Scan for the cell matching the given text and deliver its [x, y] coordinate at center. 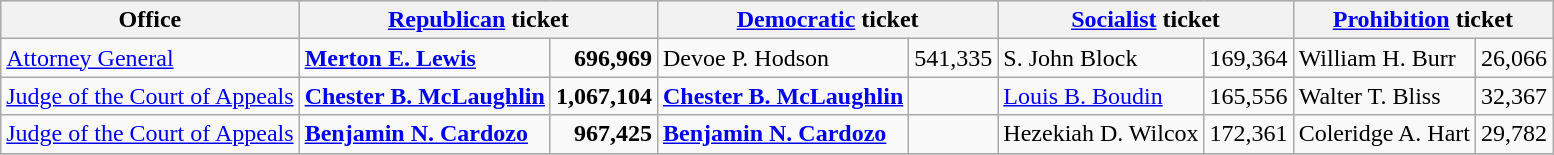
32,367 [1514, 96]
William H. Burr [1384, 58]
Devoe P. Hodson [782, 58]
Walter T. Bliss [1384, 96]
Louis B. Boudin [1101, 96]
172,361 [1248, 134]
Socialist ticket [1146, 20]
Office [150, 20]
169,364 [1248, 58]
967,425 [604, 134]
Republican ticket [478, 20]
Democratic ticket [827, 20]
165,556 [1248, 96]
Merton E. Lewis [424, 58]
S. John Block [1101, 58]
1,067,104 [604, 96]
29,782 [1514, 134]
26,066 [1514, 58]
Attorney General [150, 58]
541,335 [954, 58]
696,969 [604, 58]
Hezekiah D. Wilcox [1101, 134]
Coleridge A. Hart [1384, 134]
Prohibition ticket [1422, 20]
